Output the [x, y] coordinate of the center of the cell containing the given text.  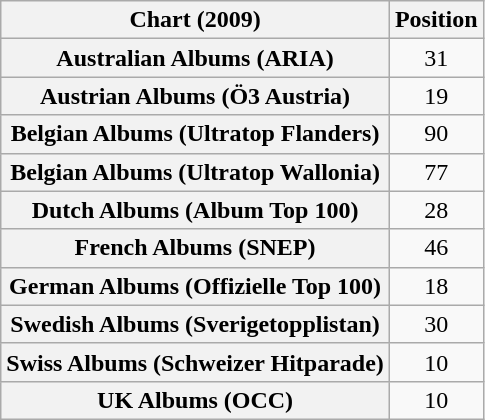
German Albums (Offizielle Top 100) [196, 286]
Belgian Albums (Ultratop Wallonia) [196, 172]
19 [436, 96]
46 [436, 248]
Chart (2009) [196, 20]
French Albums (SNEP) [196, 248]
18 [436, 286]
Belgian Albums (Ultratop Flanders) [196, 134]
Dutch Albums (Album Top 100) [196, 210]
Swiss Albums (Schweizer Hitparade) [196, 362]
28 [436, 210]
30 [436, 324]
90 [436, 134]
UK Albums (OCC) [196, 400]
77 [436, 172]
31 [436, 58]
Austrian Albums (Ö3 Austria) [196, 96]
Position [436, 20]
Australian Albums (ARIA) [196, 58]
Swedish Albums (Sverigetopplistan) [196, 324]
